Extract the (x, y) coordinate from the center of the cell holding the provided text.  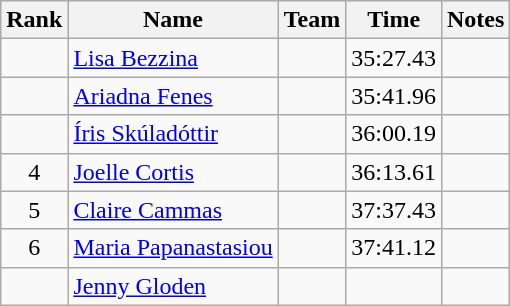
Ariadna Fenes (173, 96)
35:27.43 (394, 58)
37:37.43 (394, 210)
5 (34, 210)
35:41.96 (394, 96)
36:00.19 (394, 134)
37:41.12 (394, 248)
Joelle Cortis (173, 172)
Jenny Gloden (173, 286)
Claire Cammas (173, 210)
Maria Papanastasiou (173, 248)
Rank (34, 20)
36:13.61 (394, 172)
Íris Skúladóttir (173, 134)
Name (173, 20)
Time (394, 20)
4 (34, 172)
Lisa Bezzina (173, 58)
Team (312, 20)
Notes (475, 20)
6 (34, 248)
